Return [X, Y] of the center of cell containing provided text 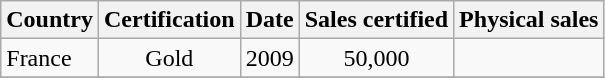
Physical sales [529, 20]
Certification [169, 20]
Date [270, 20]
France [50, 58]
50,000 [376, 58]
Sales certified [376, 20]
Gold [169, 58]
Country [50, 20]
2009 [270, 58]
